Return the (x, y) coordinate for the center point of the cell that contains the specified text.  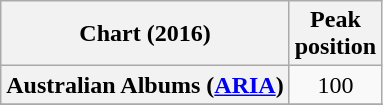
Peak position (335, 34)
100 (335, 85)
Australian Albums (ARIA) (145, 85)
Chart (2016) (145, 34)
